Output the (x, y) coordinate of the center of the cell containing the given text.  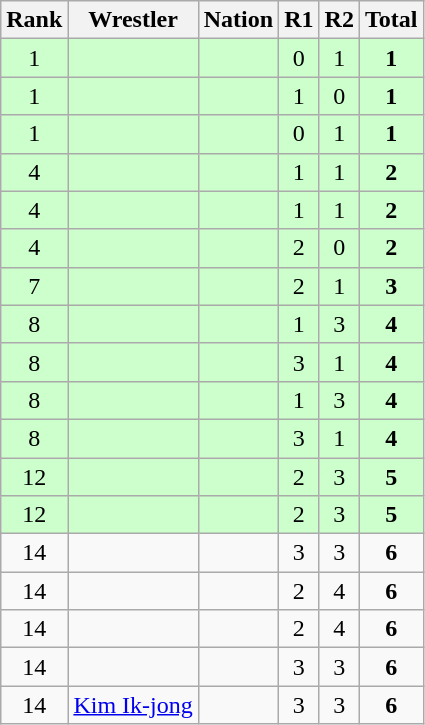
Nation (238, 20)
R2 (339, 20)
Total (391, 20)
Kim Ik-jong (133, 705)
R1 (299, 20)
7 (34, 286)
Rank (34, 20)
Wrestler (133, 20)
